Locate the cell with the specified text and output its (x, y) center coordinate. 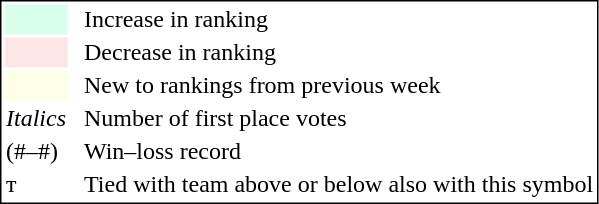
Italics (36, 119)
New to rankings from previous week (338, 85)
Decrease in ranking (338, 53)
(#–#) (36, 151)
т (36, 185)
Increase in ranking (338, 19)
Tied with team above or below also with this symbol (338, 185)
Win–loss record (338, 151)
Number of first place votes (338, 119)
